Return the (x, y) coordinate for the center point of the cell that contains the specified text.  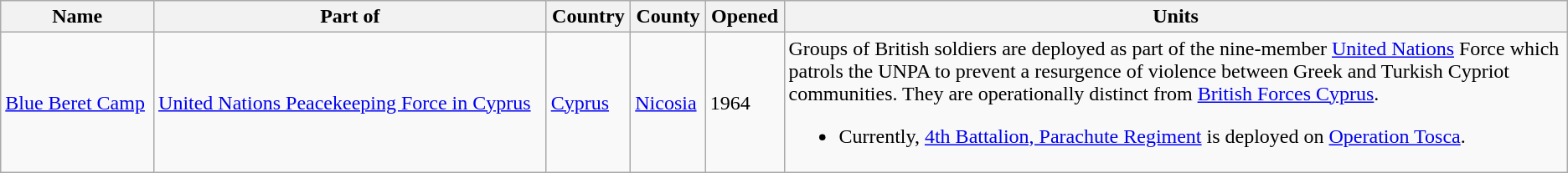
Units (1176, 17)
Part of (350, 17)
Blue Beret Camp (77, 102)
County (668, 17)
Opened (745, 17)
Country (588, 17)
United Nations Peacekeeping Force in Cyprus (350, 102)
Cyprus (588, 102)
Name (77, 17)
Nicosia (668, 102)
1964 (745, 102)
